For the text-containing cell, return its midpoint in (X, Y) coordinate format. 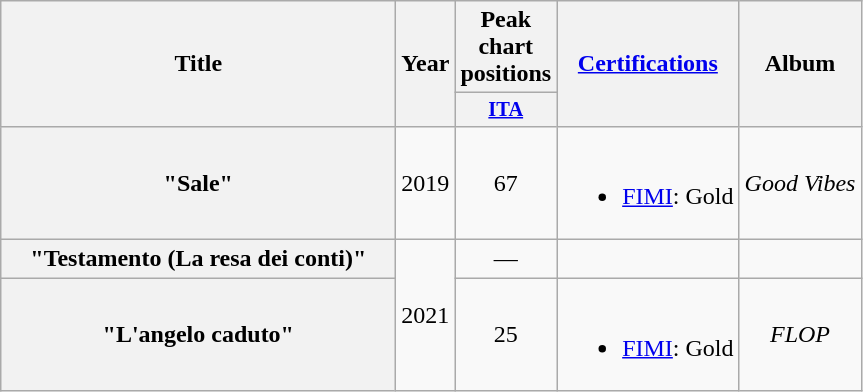
Certifications (648, 64)
ITA (506, 110)
67 (506, 182)
"L'angelo caduto" (198, 334)
Title (198, 64)
2019 (426, 182)
Album (800, 64)
FLOP (800, 334)
"Sale" (198, 182)
Good Vibes (800, 182)
Year (426, 64)
"Testamento (La resa dei conti)" (198, 259)
2021 (426, 316)
Peak chart positions (506, 47)
— (506, 259)
25 (506, 334)
